From the cell containing the given text, extract its center point as [X, Y] coordinate. 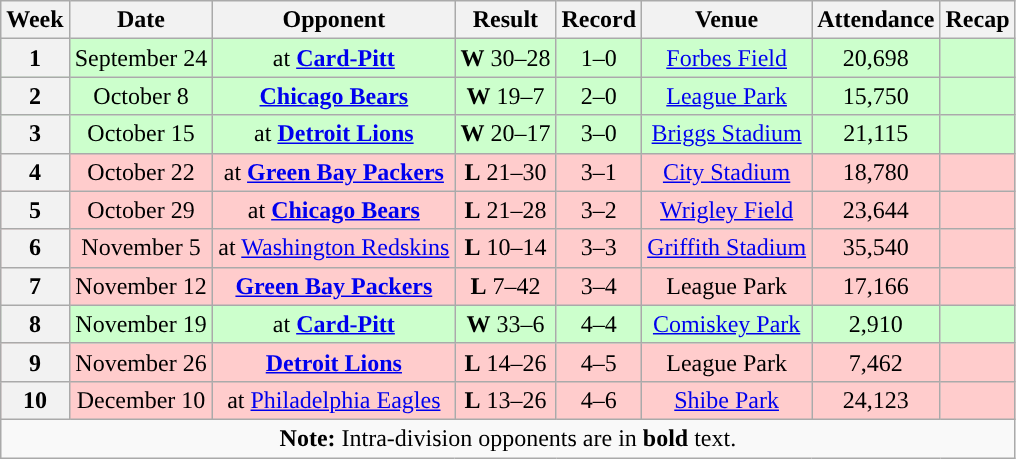
October 22 [141, 172]
L 10–14 [506, 248]
20,698 [876, 58]
City Stadium [727, 172]
Detroit Lions [334, 362]
Recap [978, 20]
September 24 [141, 58]
3–4 [599, 286]
L 21–30 [506, 172]
L 13–26 [506, 400]
18,780 [876, 172]
W 30–28 [506, 58]
at Washington Redskins [334, 248]
8 [35, 324]
23,644 [876, 210]
3–0 [599, 134]
W 20–17 [506, 134]
3 [35, 134]
Comiskey Park [727, 324]
November 12 [141, 286]
15,750 [876, 96]
24,123 [876, 400]
November 19 [141, 324]
1 [35, 58]
7,462 [876, 362]
35,540 [876, 248]
December 10 [141, 400]
L 7–42 [506, 286]
Note: Intra-division opponents are in bold text. [508, 438]
Green Bay Packers [334, 286]
Forbes Field [727, 58]
Attendance [876, 20]
November 26 [141, 362]
Chicago Bears [334, 96]
L 21–28 [506, 210]
17,166 [876, 286]
October 15 [141, 134]
3–2 [599, 210]
Briggs Stadium [727, 134]
at Philadelphia Eagles [334, 400]
W 33–6 [506, 324]
2–0 [599, 96]
W 19–7 [506, 96]
4–5 [599, 362]
at Green Bay Packers [334, 172]
at Detroit Lions [334, 134]
Griffith Stadium [727, 248]
3–1 [599, 172]
4 [35, 172]
Wrigley Field [727, 210]
October 29 [141, 210]
Venue [727, 20]
Record [599, 20]
6 [35, 248]
L 14–26 [506, 362]
2,910 [876, 324]
Opponent [334, 20]
3–3 [599, 248]
Week [35, 20]
2 [35, 96]
Date [141, 20]
10 [35, 400]
October 8 [141, 96]
7 [35, 286]
1–0 [599, 58]
5 [35, 210]
November 5 [141, 248]
9 [35, 362]
21,115 [876, 134]
4–4 [599, 324]
Shibe Park [727, 400]
Result [506, 20]
at Chicago Bears [334, 210]
4–6 [599, 400]
